Detect which cell encompasses the target text, then output its [x, y] center coordinate. 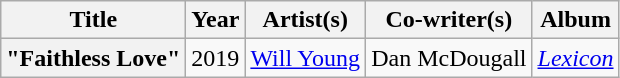
Dan McDougall [449, 58]
Artist(s) [306, 20]
Lexicon [576, 58]
2019 [216, 58]
Title [94, 20]
Will Young [306, 58]
Year [216, 20]
Co-writer(s) [449, 20]
Album [576, 20]
"Faithless Love" [94, 58]
